Detect which cell encompasses the target text, then output its [x, y] center coordinate. 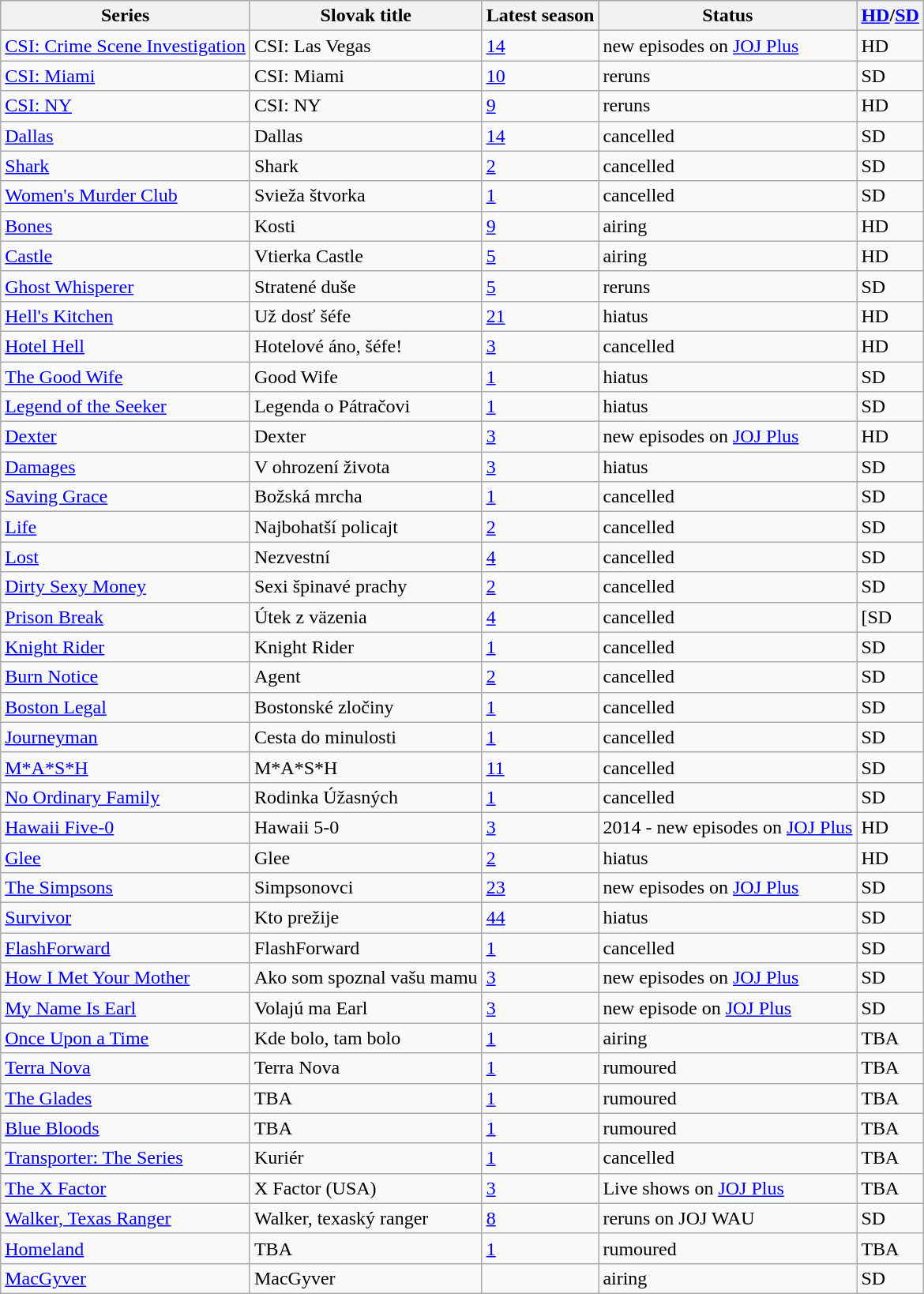
[SD [890, 617]
Nezvestní [366, 557]
Slovak title [366, 16]
Once Upon a Time [126, 1038]
Simpsonovci [366, 888]
Homeland [126, 1248]
Kosti [366, 226]
Hawaii Five-0 [126, 827]
21 [540, 316]
Hawaii 5-0 [366, 827]
Saving Grace [126, 497]
Boston Legal [126, 707]
Burn Notice [126, 677]
Castle [126, 256]
Útek z väzenia [366, 617]
Hell's Kitchen [126, 316]
Bostonské zločiny [366, 707]
Kuriér [366, 1158]
Transporter: The Series [126, 1158]
Vtierka Castle [366, 256]
Ghost Whisperer [126, 286]
How I Met Your Mother [126, 978]
Svieža štvorka [366, 196]
2014 - new episodes on JOJ Plus [728, 827]
reruns on JOJ WAU [728, 1218]
Survivor [126, 918]
V ohrození života [366, 467]
The X Factor [126, 1188]
Prison Break [126, 617]
Božská mrcha [366, 497]
Legend of the Seeker [126, 407]
Agent [366, 677]
X Factor (USA) [366, 1188]
The Simpsons [126, 888]
The Glades [126, 1098]
11 [540, 767]
Good Wife [366, 377]
Sexi špinavé prachy [366, 587]
Live shows on JOJ Plus [728, 1188]
Women's Murder Club [126, 196]
CSI: Crime Scene Investigation [126, 46]
Walker, texaský ranger [366, 1218]
Bones [126, 226]
Už dosť šéfe [366, 316]
8 [540, 1218]
Cesta do minulosti [366, 737]
Ako som spoznal vašu mamu [366, 978]
Latest season [540, 16]
Kto prežije [366, 918]
HD/SD [890, 16]
Damages [126, 467]
CSI: Las Vegas [366, 46]
My Name Is Earl [126, 1008]
Volajú ma Earl [366, 1008]
23 [540, 888]
Series [126, 16]
44 [540, 918]
Dirty Sexy Money [126, 587]
Najbohatší policajt [366, 527]
Legenda o Pátračovi [366, 407]
No Ordinary Family [126, 797]
Journeyman [126, 737]
Rodinka Úžasných [366, 797]
Status [728, 16]
new episode on JOJ Plus [728, 1008]
Hotel Hell [126, 346]
Blue Bloods [126, 1128]
Lost [126, 557]
Stratené duše [366, 286]
Walker, Texas Ranger [126, 1218]
Kde bolo, tam bolo [366, 1038]
The Good Wife [126, 377]
Hotelové áno, šéfe! [366, 346]
Life [126, 527]
10 [540, 76]
